Determine the (X, Y) coordinate at the center of the cell enclosing the given text.  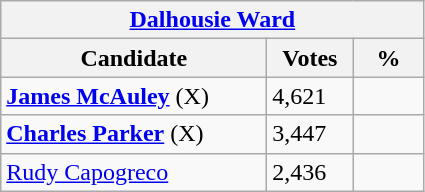
% (388, 58)
4,621 (310, 96)
James McAuley (X) (134, 96)
Dalhousie Ward (212, 20)
Rudy Capogreco (134, 172)
Charles Parker (X) (134, 134)
2,436 (310, 172)
Candidate (134, 58)
Votes (310, 58)
3,447 (310, 134)
